Return the (X, Y) coordinate for the center point of the cell that contains the specified text.  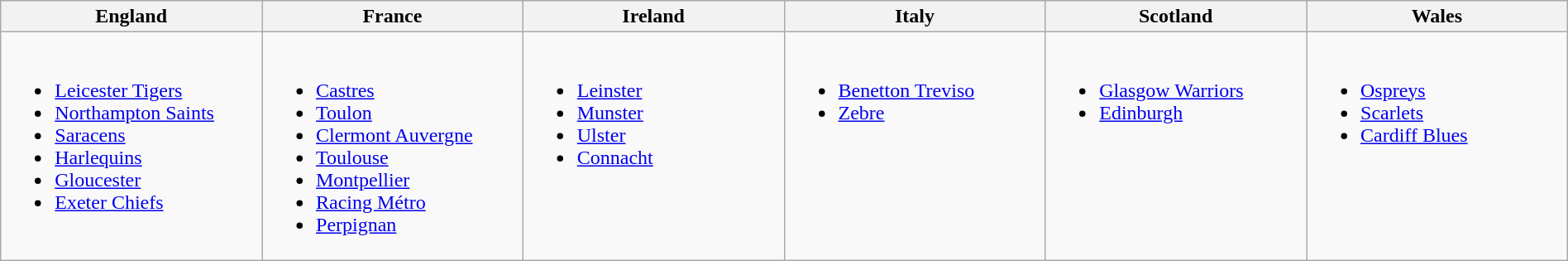
Glasgow WarriorsEdinburgh (1176, 146)
Italy (915, 17)
Ireland (653, 17)
Leicester TigersNorthampton SaintsSaracensHarlequinsGloucesterExeter Chiefs (131, 146)
Scotland (1176, 17)
Benetton TrevisoZebre (915, 146)
England (131, 17)
Wales (1437, 17)
OspreysScarletsCardiff Blues (1437, 146)
LeinsterMunsterUlsterConnacht (653, 146)
CastresToulonClermont AuvergneToulouseMontpellierRacing MétroPerpignan (392, 146)
France (392, 17)
